Provide the (X, Y) coordinate of the cell's center where the given text is located.  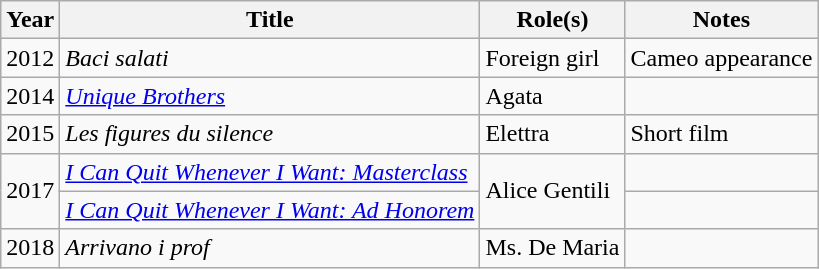
Title (270, 20)
Unique Brothers (270, 96)
Ms. De Maria (552, 248)
I Can Quit Whenever I Want: Ad Honorem (270, 210)
Les figures du silence (270, 134)
Arrivano i prof (270, 248)
2017 (30, 191)
2012 (30, 58)
Cameo appearance (722, 58)
Agata (552, 96)
2018 (30, 248)
2014 (30, 96)
Notes (722, 20)
Alice Gentili (552, 191)
2015 (30, 134)
Short film (722, 134)
Year (30, 20)
Role(s) (552, 20)
Baci salati (270, 58)
I Can Quit Whenever I Want: Masterclass (270, 172)
Foreign girl (552, 58)
Elettra (552, 134)
